Search for the cell housing the specified text and yield its (X, Y) center coordinate. 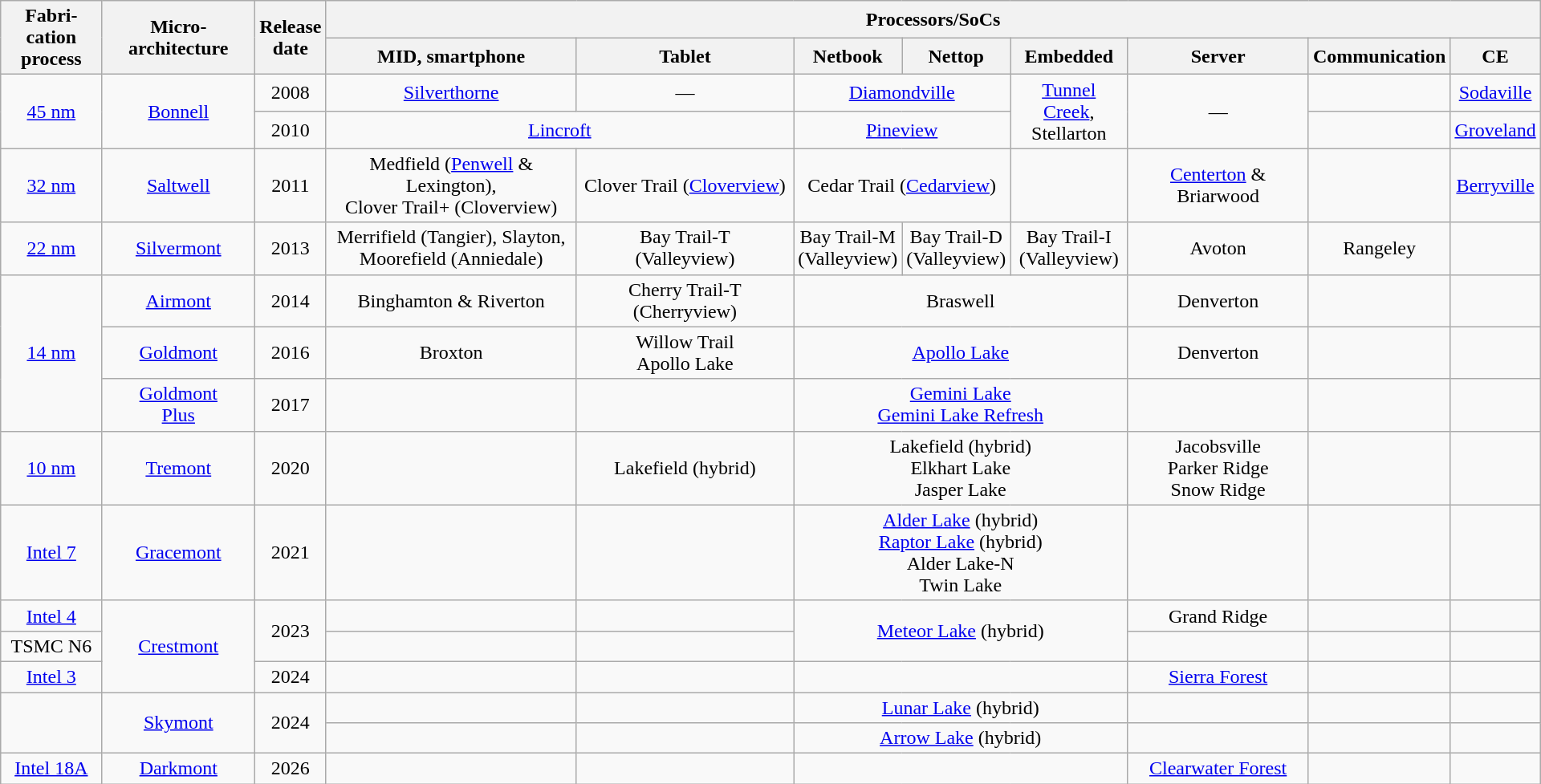
Centerton & Briarwood (1218, 185)
Embedded (1069, 56)
Binghamton & Riverton (451, 300)
Goldmont (178, 353)
TSMC N6 (51, 646)
Intel 7 (51, 552)
Berryville (1495, 185)
2013 (291, 249)
Medfield (Penwell & Lexington),Clover Trail+ (Cloverview) (451, 185)
Bay Trail-D(Valleyview) (957, 249)
14 nm (51, 353)
Merrifield (Tangier), Slayton,Moorefield (Anniedale) (451, 249)
Gracemont (178, 552)
2017 (291, 404)
2014 (291, 300)
Nettop (957, 56)
Intel 3 (51, 676)
Gemini LakeGemini Lake Refresh (961, 404)
Groveland (1495, 130)
Airmont (178, 300)
Cedar Trail (Cedarview) (902, 185)
Broxton (451, 353)
Pineview (902, 130)
Crestmont (178, 646)
Tunnel Creek,Stellarton (1069, 112)
2021 (291, 552)
Apollo Lake (961, 353)
Saltwell (178, 185)
Rangeley (1379, 249)
MID, smartphone (451, 56)
Silverthorne (451, 93)
Willow Trail Apollo Lake (685, 353)
2010 (291, 130)
Bay Trail-T(Valleyview) (685, 249)
22 nm (51, 249)
2023 (291, 631)
Lincroft (560, 130)
JacobsvilleParker RidgeSnow Ridge (1218, 468)
2020 (291, 468)
Tablet (685, 56)
Releasedate (291, 38)
2026 (291, 769)
Fabri­cationprocess (51, 38)
2011 (291, 185)
Arrow Lake (hybrid) (961, 738)
2016 (291, 353)
Intel 4 (51, 615)
Lunar Lake (hybrid) (961, 707)
Lakefield (hybrid) Elkhart LakeJasper Lake (961, 468)
Alder Lake (hybrid)Raptor Lake (hybrid)Alder Lake-NTwin Lake (961, 552)
Bonnell (178, 112)
Sierra Forest (1218, 676)
2008 (291, 93)
Micro­architecture (178, 38)
Meteor Lake (hybrid) (961, 631)
Intel 18A (51, 769)
Silvermont (178, 249)
10 nm (51, 468)
Communication (1379, 56)
Server (1218, 56)
Braswell (961, 300)
Bay Trail-M(Valleyview) (848, 249)
45 nm (51, 112)
Darkmont (178, 769)
Bay Trail-I(Valleyview) (1069, 249)
CE (1495, 56)
Lakefield (hybrid) (685, 468)
Diamondville (902, 93)
32 nm (51, 185)
Processors/SoCs (933, 19)
Grand Ridge (1218, 615)
Sodaville (1495, 93)
Avoton (1218, 249)
Clearwater Forest (1218, 769)
Clover Trail (Cloverview) (685, 185)
Tremont (178, 468)
GoldmontPlus (178, 404)
Netbook (848, 56)
Skymont (178, 722)
Cherry Trail-T (Cherryview) (685, 300)
